Capture the cell that displays the provided text and extract its [X, Y] central coordinate. 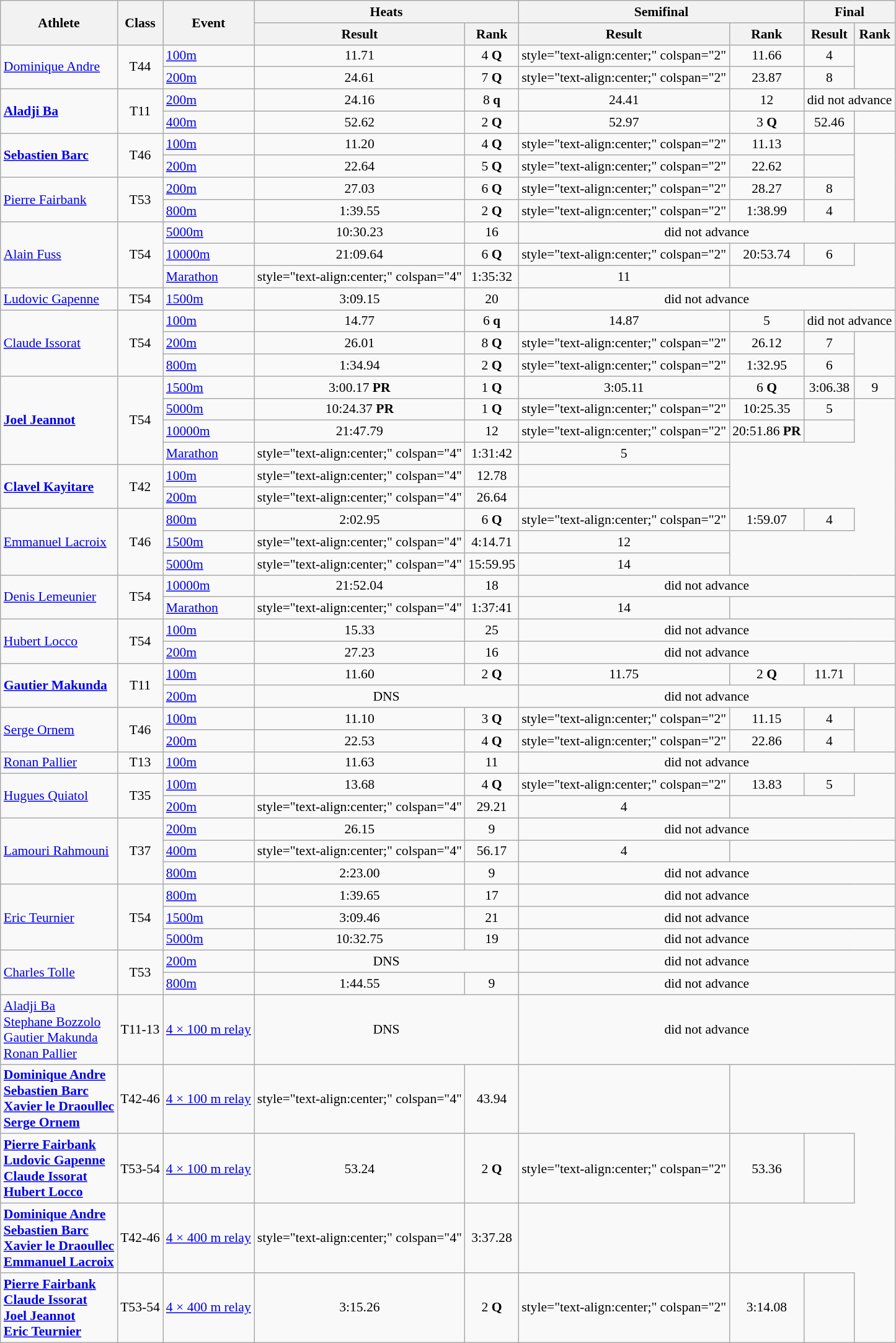
3:09.15 [360, 299]
21 [492, 918]
14.87 [624, 321]
6 q [492, 321]
Hugues Quiatol [59, 796]
Alain Fuss [59, 254]
3:15.26 [360, 1308]
1:35:32 [492, 277]
10:24.37 PR [360, 409]
21:52.04 [360, 586]
Dominique Andre Sebastien Barc Xavier le Draoullec Serge Ornem [59, 1099]
21:09.64 [360, 255]
27.03 [360, 188]
27.23 [360, 652]
2:23.00 [360, 874]
28.27 [766, 188]
Final [849, 12]
17 [492, 895]
18 [492, 586]
5 Q [492, 167]
10:30.23 [360, 233]
11.15 [766, 719]
10:25.35 [766, 409]
T13 [140, 763]
19 [492, 939]
11.13 [766, 144]
Joel Jeannot [59, 420]
Pierre Fairbank Claude Issorat Joel Jeannot Eric Teurnier [59, 1308]
1:39.55 [360, 211]
14.77 [360, 321]
26.64 [492, 498]
Heats [386, 12]
20:51.86 PR [766, 432]
1:39.65 [360, 895]
52.97 [624, 122]
22.62 [766, 167]
20 [492, 299]
1:44.55 [360, 984]
53.24 [360, 1169]
15.33 [360, 631]
21:47.79 [360, 432]
1:59.07 [766, 520]
Lamouri Rahmouni [59, 851]
11.63 [360, 763]
24.41 [624, 100]
Claude Issorat [59, 344]
22.86 [766, 741]
24.61 [360, 78]
56.17 [492, 851]
7 Q [492, 78]
Sebastien Barc [59, 155]
Dominique Andre Sebastien Barc Xavier le Draoullec Emmanuel Lacroix [59, 1238]
3:05.11 [624, 388]
Denis Lemeunier [59, 596]
1:31:42 [492, 454]
1:34.94 [360, 365]
26.15 [360, 829]
29.21 [492, 807]
Dominique Andre [59, 67]
12.78 [492, 476]
T35 [140, 796]
23.87 [766, 78]
52.46 [830, 122]
Serge Ornem [59, 729]
52.62 [360, 122]
Athlete [59, 22]
4:14.71 [492, 542]
3:37.28 [492, 1238]
Eric Teurnier [59, 918]
Ludovic Gapenne [59, 299]
Hubert Locco [59, 641]
Clavel Kayitare [59, 486]
11.10 [360, 719]
3:09.46 [360, 918]
Charles Tolle [59, 972]
15:59.95 [492, 564]
11.20 [360, 144]
T44 [140, 67]
7 [830, 344]
Pierre Fairbank [59, 200]
53.36 [766, 1169]
8 q [492, 100]
24.16 [360, 100]
43.94 [492, 1099]
8 Q [492, 344]
Aladji Ba [59, 112]
13.68 [360, 785]
Pierre Fairbank Ludovic Gapenne Claude Issorat Hubert Locco [59, 1169]
T11-13 [140, 1029]
1:38.99 [766, 211]
T37 [140, 851]
3:14.08 [766, 1308]
Emmanuel Lacroix [59, 542]
Gautier Makunda [59, 686]
2:02.95 [360, 520]
11.75 [624, 675]
26.01 [360, 344]
Class [140, 22]
26.12 [766, 344]
10:32.75 [360, 939]
3:00.17 PR [360, 388]
13.83 [766, 785]
20:53.74 [766, 255]
Semifinal [661, 12]
Aladji Ba Stephane Bozzolo Gautier Makunda Ronan Pallier [59, 1029]
1:32.95 [766, 365]
T42 [140, 486]
Ronan Pallier [59, 763]
25 [492, 631]
11.60 [360, 675]
3:06.38 [830, 388]
1:37:41 [492, 608]
22.53 [360, 741]
22.64 [360, 167]
11.66 [766, 56]
Event [208, 22]
